Find where the given text appears and provide that cell's center as [x, y] coordinate. 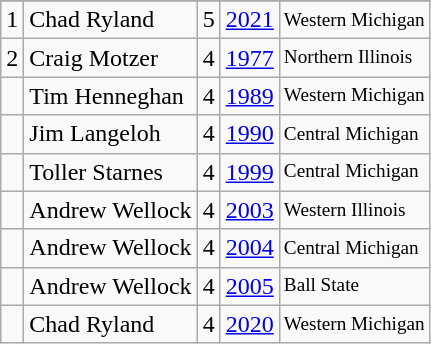
Western Illinois [354, 210]
1989 [250, 96]
1999 [250, 172]
Northern Illinois [354, 58]
2 [12, 58]
2004 [250, 248]
2005 [250, 286]
2021 [250, 20]
Ball State [354, 286]
1977 [250, 58]
5 [208, 20]
Craig Motzer [110, 58]
Jim Langeloh [110, 134]
Tim Henneghan [110, 96]
2003 [250, 210]
2020 [250, 324]
Toller Starnes [110, 172]
1 [12, 20]
1990 [250, 134]
